Extract the [X, Y] coordinate from the center of the cell holding the provided text.  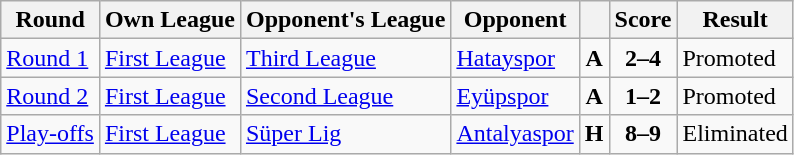
Opponent [515, 20]
Result [735, 20]
2–4 [643, 58]
Süper Lig [345, 134]
8–9 [643, 134]
1–2 [643, 96]
Opponent's League [345, 20]
Eliminated [735, 134]
Round 2 [50, 96]
Hatayspor [515, 58]
Third League [345, 58]
H [594, 134]
Score [643, 20]
Round 1 [50, 58]
Round [50, 20]
Play-offs [50, 134]
Antalyaspor [515, 134]
Own League [170, 20]
Eyüpspor [515, 96]
Second League [345, 96]
